For the text-containing cell, return its midpoint in (X, Y) coordinate format. 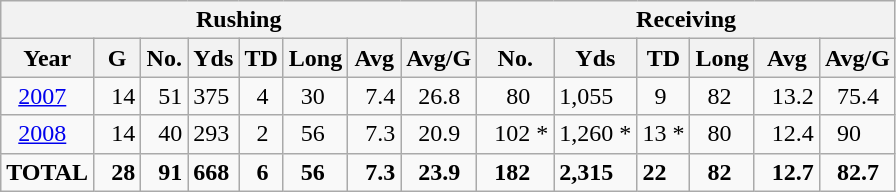
40 (164, 134)
13 * (664, 134)
102 * (516, 134)
12.4 (786, 134)
90 (857, 134)
Receiving (686, 20)
2008 (48, 134)
Year (48, 58)
1,055 (596, 96)
75.4 (857, 96)
30 (315, 96)
26.8 (439, 96)
293 (214, 134)
Rushing (239, 20)
22 (664, 172)
13.2 (786, 96)
9 (664, 96)
6 (261, 172)
51 (164, 96)
1,260 * (596, 134)
375 (214, 96)
91 (164, 172)
2 (261, 134)
2,315 (596, 172)
82.7 (857, 172)
4 (261, 96)
G (118, 58)
20.9 (439, 134)
28 (118, 172)
23.9 (439, 172)
TOTAL (48, 172)
2007 (48, 96)
12.7 (786, 172)
7.4 (374, 96)
668 (214, 172)
182 (516, 172)
